Search for the cell housing the specified text and yield its [X, Y] center coordinate. 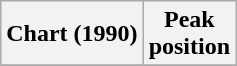
Peak position [189, 34]
Chart (1990) [72, 34]
